From the cell containing the given text, extract its center point as (X, Y) coordinate. 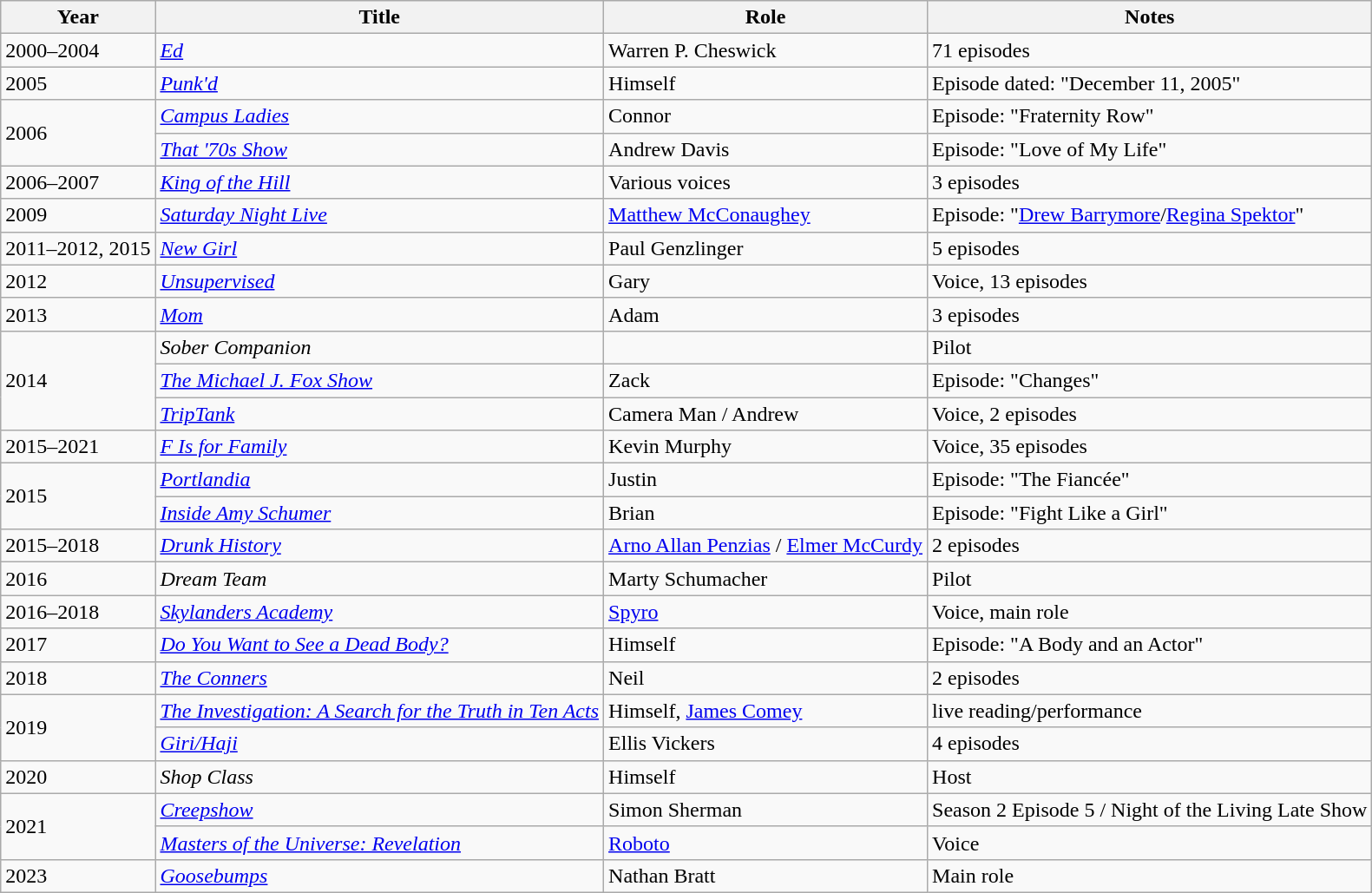
Warren P. Cheswick (765, 50)
Justin (765, 480)
2023 (78, 876)
2006 (78, 133)
Zack (765, 380)
TripTank (380, 414)
Sober Companion (380, 347)
2017 (78, 645)
Role (765, 17)
Episode: "Fight Like a Girl" (1150, 513)
Main role (1150, 876)
King of the Hill (380, 182)
2014 (78, 380)
2018 (78, 678)
Episode: "Fraternity Row" (1150, 116)
Voice (1150, 843)
Year (78, 17)
Episode: "Changes" (1150, 380)
Nathan Bratt (765, 876)
The Michael J. Fox Show (380, 380)
Himself, James Comey (765, 711)
Dream Team (380, 579)
Marty Schumacher (765, 579)
2016–2018 (78, 612)
Kevin Murphy (765, 447)
2000–2004 (78, 50)
Skylanders Academy (380, 612)
2020 (78, 777)
Adam (765, 314)
5 episodes (1150, 248)
That '70s Show (380, 149)
Portlandia (380, 480)
Paul Genzlinger (765, 248)
Roboto (765, 843)
Camera Man / Andrew (765, 414)
Gary (765, 281)
The Conners (380, 678)
New Girl (380, 248)
Brian (765, 513)
2015–2021 (78, 447)
Host (1150, 777)
2012 (78, 281)
Episode: "The Fiancée" (1150, 480)
71 episodes (1150, 50)
Drunk History (380, 546)
Shop Class (380, 777)
Arno Allan Penzias / Elmer McCurdy (765, 546)
Neil (765, 678)
Episode: "A Body and an Actor" (1150, 645)
Episode: "Love of My Life" (1150, 149)
2009 (78, 215)
Simon Sherman (765, 810)
F Is for Family (380, 447)
Ed (380, 50)
Connor (765, 116)
Spyro (765, 612)
Episode: "Drew Barrymore/Regina Spektor" (1150, 215)
Episode dated: "December 11, 2005" (1150, 83)
2005 (78, 83)
Voice, main role (1150, 612)
Matthew McConaughey (765, 215)
Title (380, 17)
Creepshow (380, 810)
Do You Want to See a Dead Body? (380, 645)
2006–2007 (78, 182)
The Investigation: A Search for the Truth in Ten Acts (380, 711)
Unsupervised (380, 281)
Mom (380, 314)
2011–2012, 2015 (78, 248)
Various voices (765, 182)
Notes (1150, 17)
2015–2018 (78, 546)
Saturday Night Live (380, 215)
Ellis Vickers (765, 744)
Voice, 2 episodes (1150, 414)
Giri/Haji (380, 744)
Season 2 Episode 5 / Night of the Living Late Show (1150, 810)
2015 (78, 496)
Campus Ladies (380, 116)
2016 (78, 579)
Goosebumps (380, 876)
2021 (78, 826)
Punk'd (380, 83)
2019 (78, 727)
4 episodes (1150, 744)
Voice, 13 episodes (1150, 281)
live reading/performance (1150, 711)
Voice, 35 episodes (1150, 447)
Masters of the Universe: Revelation (380, 843)
Andrew Davis (765, 149)
2013 (78, 314)
Inside Amy Schumer (380, 513)
